Determine the [X, Y] coordinate at the center of the cell enclosing the given text.  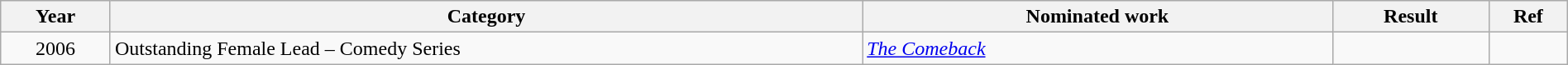
Outstanding Female Lead – Comedy Series [486, 48]
Result [1411, 17]
The Comeback [1097, 48]
2006 [56, 48]
Nominated work [1097, 17]
Year [56, 17]
Ref [1528, 17]
Category [486, 17]
